Search for the cell housing the specified text and yield its (X, Y) center coordinate. 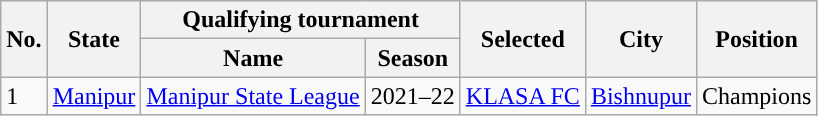
Manipur State League (253, 96)
2021–22 (412, 96)
Season (412, 58)
1 (24, 96)
Manipur (94, 96)
City (640, 39)
Name (253, 58)
Position (756, 39)
Bishnupur (640, 96)
No. (24, 39)
State (94, 39)
Champions (756, 96)
Selected (522, 39)
KLASA FC (522, 96)
Qualifying tournament (300, 20)
